Determine the [X, Y] coordinate at the center of the cell enclosing the given text.  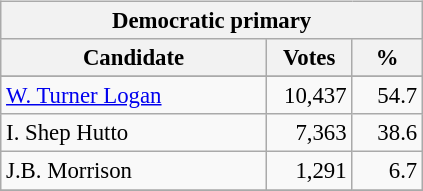
W. Turner Logan [134, 96]
1,291 [309, 171]
Democratic primary [212, 21]
I. Shep Hutto [134, 133]
54.7 [388, 96]
10,437 [309, 96]
Votes [309, 58]
6.7 [388, 171]
Candidate [134, 58]
7,363 [309, 133]
38.6 [388, 133]
J.B. Morrison [134, 171]
% [388, 58]
